Capture the cell that displays the provided text and extract its (x, y) central coordinate. 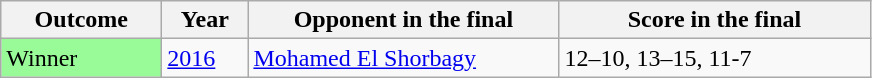
Year (205, 20)
2016 (205, 58)
Opponent in the final (404, 20)
Winner (82, 58)
Outcome (82, 20)
Mohamed El Shorbagy (404, 58)
Score in the final (714, 20)
12–10, 13–15, 11-7 (714, 58)
